Determine the [X, Y] coordinate at the center of the cell enclosing the given text.  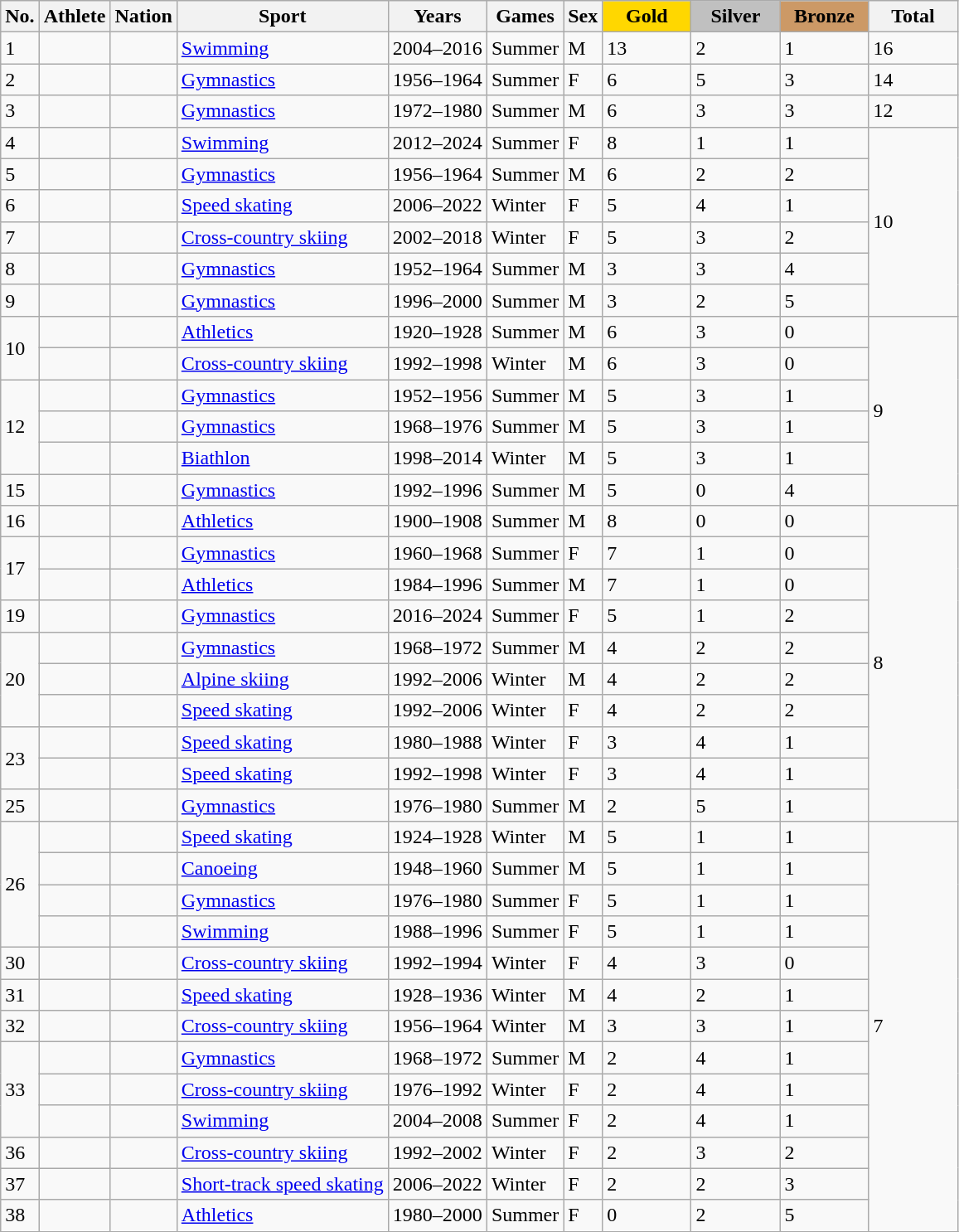
Canoeing [282, 868]
1980–2000 [438, 1215]
20 [20, 679]
33 [20, 1089]
1984–1996 [438, 584]
No. [20, 17]
19 [20, 616]
1900–1908 [438, 521]
Silver [736, 17]
14 [913, 80]
38 [20, 1215]
1972–1980 [438, 111]
1924–1928 [438, 837]
Short-track speed skating [282, 1184]
2004–2016 [438, 48]
23 [20, 758]
1992–1996 [438, 490]
Biathlon [282, 458]
17 [20, 569]
1920–1928 [438, 332]
1952–1956 [438, 395]
1948–1960 [438, 868]
Years [438, 17]
1960–1968 [438, 553]
2012–2024 [438, 143]
Sex [584, 17]
31 [20, 995]
1988–1996 [438, 932]
2002–2018 [438, 237]
1992–1994 [438, 963]
Bronze [824, 17]
30 [20, 963]
Athlete [75, 17]
Alpine skiing [282, 679]
1928–1936 [438, 995]
1952–1964 [438, 269]
Nation [143, 17]
1980–1988 [438, 742]
1992–2002 [438, 1152]
1968–1976 [438, 427]
2004–2008 [438, 1121]
Total [913, 17]
1998–2014 [438, 458]
2016–2024 [438, 616]
13 [647, 48]
37 [20, 1184]
25 [20, 805]
Gold [647, 17]
15 [20, 490]
32 [20, 1026]
Games [525, 17]
26 [20, 884]
Sport [282, 17]
1976–1992 [438, 1089]
1996–2000 [438, 300]
36 [20, 1152]
